Capture the cell that displays the provided text and extract its [X, Y] central coordinate. 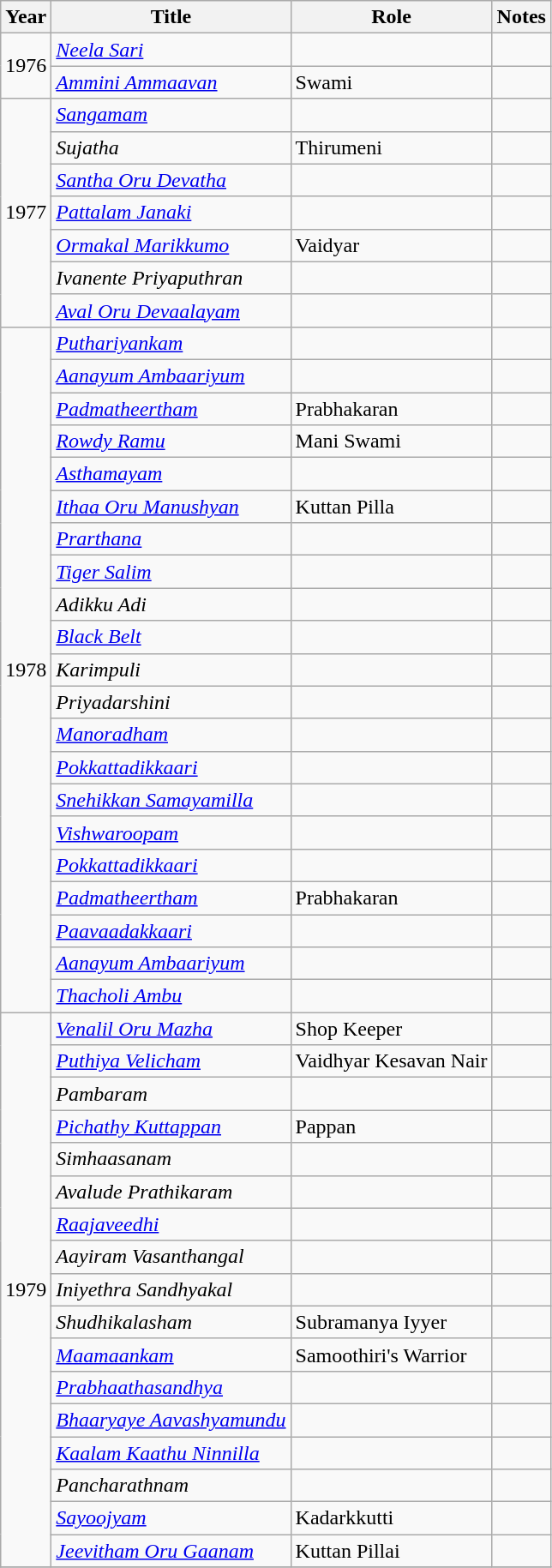
Notes [521, 17]
Vaidyar [391, 245]
Prabhaathasandhya [171, 1387]
Neela Sari [171, 50]
Sangamam [171, 115]
Ivanente Priyaputhran [171, 278]
Swami [391, 82]
Puthariyankam [171, 343]
Vishwaroopam [171, 832]
1979 [26, 1289]
Iniyethra Sandhyakal [171, 1289]
Simhaasanam [171, 1159]
Puthiya Velicham [171, 1061]
Maamaankam [171, 1355]
Pattalam Janaki [171, 213]
Aayiram Vasanthangal [171, 1257]
Kaalam Kaathu Ninnilla [171, 1453]
1976 [26, 66]
Pancharathnam [171, 1486]
Pappan [391, 1126]
Mani Swami [391, 442]
Paavaadakkaari [171, 930]
Snehikkan Samayamilla [171, 800]
Shop Keeper [391, 1029]
Shudhikalasham [171, 1322]
Thirumeni [391, 147]
Pambaram [171, 1094]
Pichathy Kuttappan [171, 1126]
Ormakal Marikkumo [171, 245]
Samoothiri's Warrior [391, 1355]
Role [391, 17]
Adikku Adi [171, 604]
1978 [26, 669]
Manoradham [171, 735]
Jeevitham Oru Gaanam [171, 1551]
Sujatha [171, 147]
Ithaa Oru Manushyan [171, 507]
Subramanya Iyyer [391, 1322]
Thacholi Ambu [171, 996]
Vaidhyar Kesavan Nair [391, 1061]
Rowdy Ramu [171, 442]
Priyadarshini [171, 702]
Black Belt [171, 637]
Prarthana [171, 539]
Asthamayam [171, 474]
Sayoojyam [171, 1518]
Aval Oru Devaalayam [171, 310]
Bhaaryaye Aavashyamundu [171, 1420]
Ammini Ammaavan [171, 82]
Venalil Oru Mazha [171, 1029]
Karimpuli [171, 670]
Kadarkkutti [391, 1518]
Avalude Prathikaram [171, 1192]
1977 [26, 213]
Kuttan Pillai [391, 1551]
Title [171, 17]
Raajaveedhi [171, 1224]
Tiger Salim [171, 572]
Year [26, 17]
Santha Oru Devatha [171, 180]
Kuttan Pilla [391, 507]
